Search for the cell housing the specified text and yield its [X, Y] center coordinate. 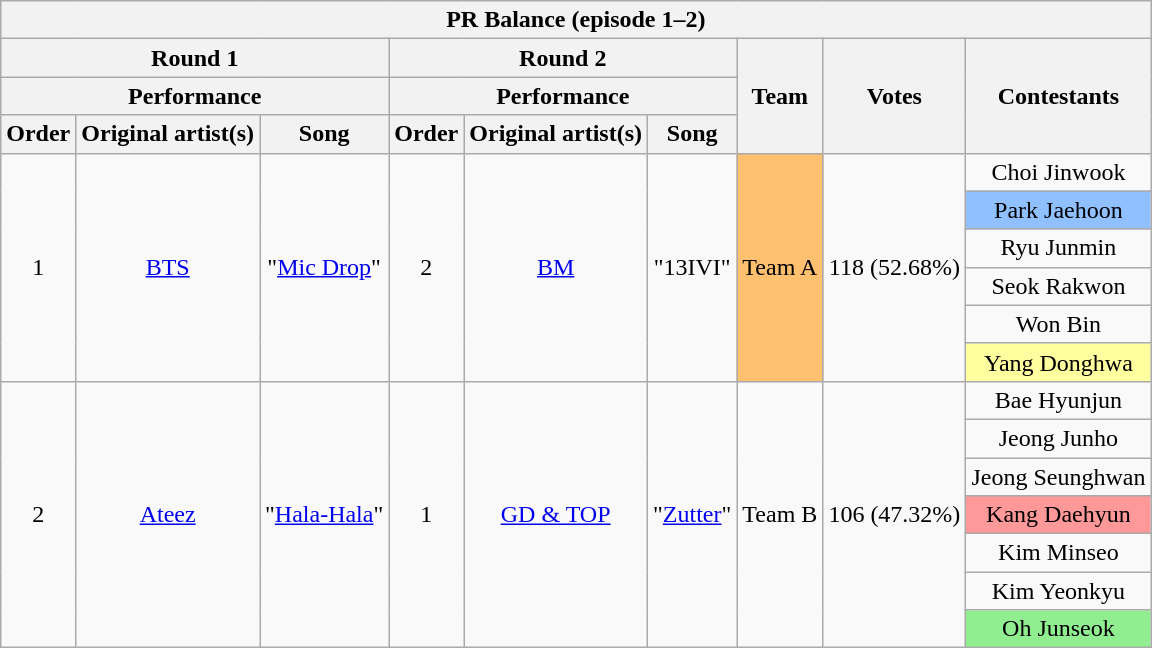
Seok Rakwon [1058, 286]
Contestants [1058, 96]
GD & TOP [556, 514]
Team [780, 96]
118 (52.68%) [894, 267]
"13IVI" [692, 267]
"Mic Drop" [324, 267]
Oh Junseok [1058, 629]
Kang Daehyun [1058, 515]
PR Balance (episode 1–2) [576, 20]
Team B [780, 514]
Jeong Seunghwan [1058, 477]
"Hala-Hala" [324, 514]
"Zutter" [692, 514]
BM [556, 267]
Round 2 [563, 58]
Team A [780, 267]
Bae Hyunjun [1058, 400]
BTS [168, 267]
Choi Jinwook [1058, 172]
Votes [894, 96]
Ryu Junmin [1058, 248]
Round 1 [195, 58]
Kim Yeonkyu [1058, 591]
Park Jaehoon [1058, 210]
Won Bin [1058, 324]
Jeong Junho [1058, 438]
Yang Donghwa [1058, 362]
Ateez [168, 514]
Kim Minseo [1058, 553]
106 (47.32%) [894, 514]
